Extract the [X, Y] coordinate from the center of the cell holding the provided text.  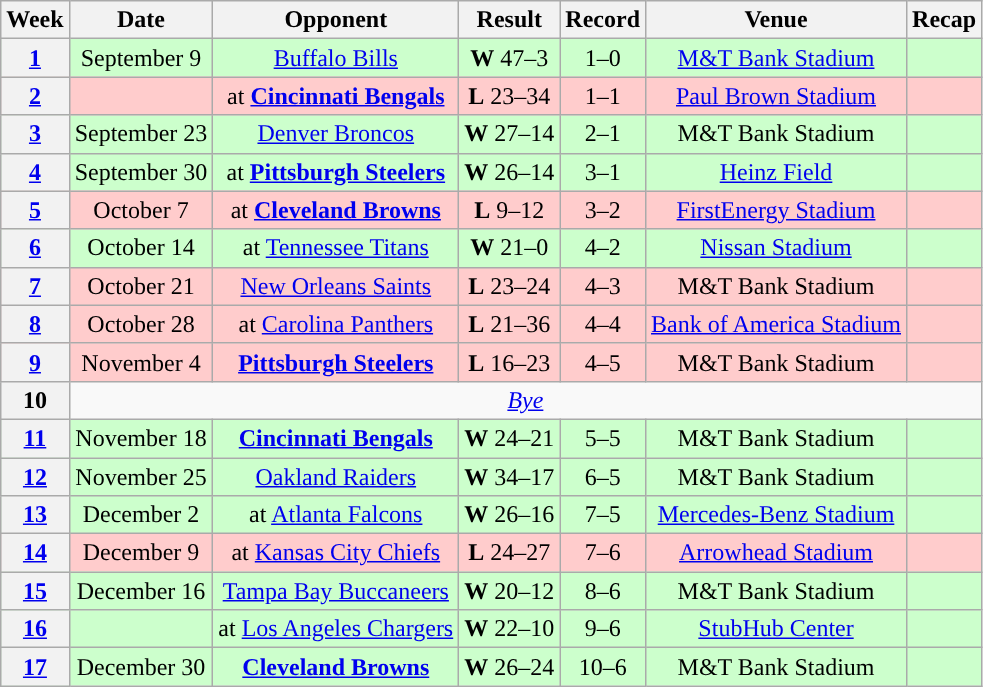
October 21 [141, 286]
L 9–12 [510, 210]
13 [35, 515]
Opponent [336, 20]
17 [35, 667]
Denver Broncos [336, 134]
7–6 [603, 553]
Record [603, 20]
9–6 [603, 629]
2–1 [603, 134]
November 4 [141, 362]
10 [35, 400]
L 23–24 [510, 286]
Heinz Field [776, 172]
at Cleveland Browns [336, 210]
4–3 [603, 286]
10–6 [603, 667]
September 23 [141, 134]
Week [35, 20]
StubHub Center [776, 629]
Nissan Stadium [776, 248]
at Kansas City Chiefs [336, 553]
New Orleans Saints [336, 286]
W 47–3 [510, 58]
Bye [525, 400]
Mercedes-Benz Stadium [776, 515]
Buffalo Bills [336, 58]
3–2 [603, 210]
at Atlanta Falcons [336, 515]
2 [35, 96]
September 9 [141, 58]
7 [35, 286]
6 [35, 248]
4 [35, 172]
9 [35, 362]
W 24–21 [510, 438]
12 [35, 477]
W 26–24 [510, 667]
8–6 [603, 591]
October 14 [141, 248]
L 21–36 [510, 324]
L 23–34 [510, 96]
16 [35, 629]
Paul Brown Stadium [776, 96]
Bank of America Stadium [776, 324]
5–5 [603, 438]
Tampa Bay Buccaneers [336, 591]
Cincinnati Bengals [336, 438]
5 [35, 210]
December 2 [141, 515]
October 7 [141, 210]
1 [35, 58]
Arrowhead Stadium [776, 553]
7–5 [603, 515]
December 30 [141, 667]
4–5 [603, 362]
14 [35, 553]
15 [35, 591]
Date [141, 20]
8 [35, 324]
November 18 [141, 438]
11 [35, 438]
Venue [776, 20]
6–5 [603, 477]
November 25 [141, 477]
at Carolina Panthers [336, 324]
Oakland Raiders [336, 477]
4–4 [603, 324]
Recap [944, 20]
December 9 [141, 553]
Cleveland Browns [336, 667]
W 20–12 [510, 591]
3 [35, 134]
L 16–23 [510, 362]
Result [510, 20]
W 26–14 [510, 172]
W 22–10 [510, 629]
W 27–14 [510, 134]
October 28 [141, 324]
W 26–16 [510, 515]
3–1 [603, 172]
FirstEnergy Stadium [776, 210]
at Pittsburgh Steelers [336, 172]
at Tennessee Titans [336, 248]
December 16 [141, 591]
W 34–17 [510, 477]
at Los Angeles Chargers [336, 629]
September 30 [141, 172]
W 21–0 [510, 248]
1–0 [603, 58]
L 24–27 [510, 553]
4–2 [603, 248]
1–1 [603, 96]
at Cincinnati Bengals [336, 96]
Pittsburgh Steelers [336, 362]
